Provide the [x, y] coordinate of the cell's center where the given text is located.  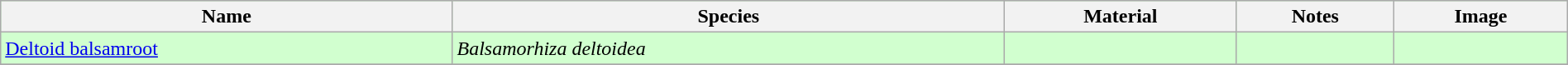
Name [227, 17]
Deltoid balsamroot [227, 48]
Image [1481, 17]
Balsamorhiza deltoidea [729, 48]
Material [1121, 17]
Species [729, 17]
Notes [1315, 17]
